Determine the [X, Y] coordinate at the center of the cell enclosing the given text.  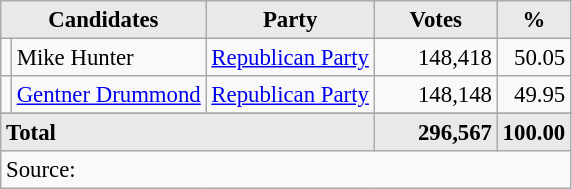
50.05 [534, 58]
148,148 [436, 95]
49.95 [534, 95]
Total [188, 133]
Gentner Drummond [108, 95]
Source: [286, 170]
148,418 [436, 58]
Votes [436, 20]
296,567 [436, 133]
Party [290, 20]
100.00 [534, 133]
Candidates [104, 20]
Mike Hunter [108, 58]
% [534, 20]
